Capture the cell that displays the provided text and extract its (X, Y) central coordinate. 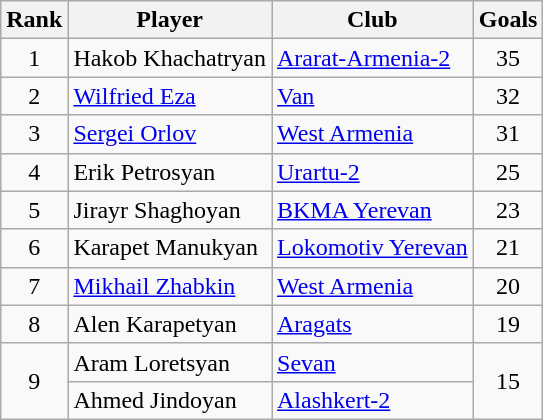
Van (373, 96)
9 (34, 381)
Aragats (373, 324)
32 (508, 96)
25 (508, 172)
Urartu-2 (373, 172)
Player (170, 20)
3 (34, 134)
19 (508, 324)
2 (34, 96)
1 (34, 58)
6 (34, 248)
21 (508, 248)
35 (508, 58)
7 (34, 286)
Sevan (373, 362)
Mikhail Zhabkin (170, 286)
Lokomotiv Yerevan (373, 248)
31 (508, 134)
Aram Loretsyan (170, 362)
8 (34, 324)
Rank (34, 20)
Wilfried Eza (170, 96)
Ararat-Armenia-2 (373, 58)
Ahmed Jindoyan (170, 400)
23 (508, 210)
Alashkert-2 (373, 400)
Sergei Orlov (170, 134)
Goals (508, 20)
Alen Karapetyan (170, 324)
Hakob Khachatryan (170, 58)
BKMA Yerevan (373, 210)
Jirayr Shaghoyan (170, 210)
Erik Petrosyan (170, 172)
5 (34, 210)
20 (508, 286)
4 (34, 172)
15 (508, 381)
Club (373, 20)
Karapet Manukyan (170, 248)
